Return [x, y] of the center of cell containing provided text 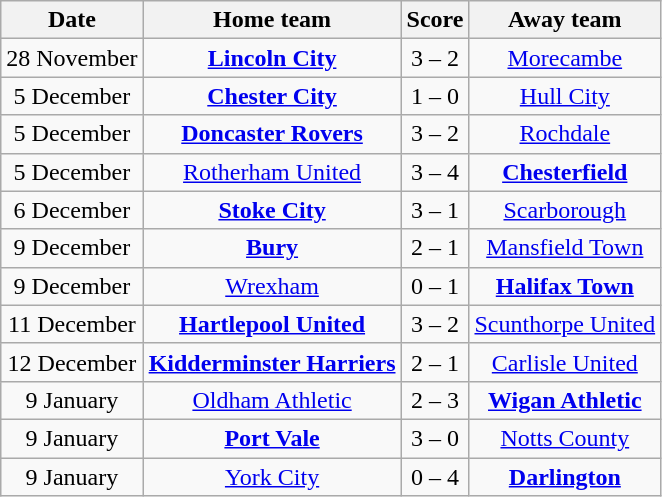
0 – 1 [435, 286]
Port Vale [272, 438]
Rochdale [565, 134]
Bury [272, 248]
Morecambe [565, 58]
Doncaster Rovers [272, 134]
Home team [272, 20]
Away team [565, 20]
Oldham Athletic [272, 400]
11 December [72, 324]
1 – 0 [435, 96]
Mansfield Town [565, 248]
Lincoln City [272, 58]
York City [272, 477]
Score [435, 20]
Wigan Athletic [565, 400]
Kidderminster Harriers [272, 362]
Date [72, 20]
Wrexham [272, 286]
Halifax Town [565, 286]
Carlisle United [565, 362]
Hartlepool United [272, 324]
3 – 0 [435, 438]
0 – 4 [435, 477]
6 December [72, 210]
Stoke City [272, 210]
Scunthorpe United [565, 324]
28 November [72, 58]
Rotherham United [272, 172]
3 – 1 [435, 210]
2 – 3 [435, 400]
Darlington [565, 477]
Chester City [272, 96]
Scarborough [565, 210]
3 – 4 [435, 172]
Notts County [565, 438]
Hull City [565, 96]
Chesterfield [565, 172]
12 December [72, 362]
